For the text-containing cell, return its midpoint in (x, y) coordinate format. 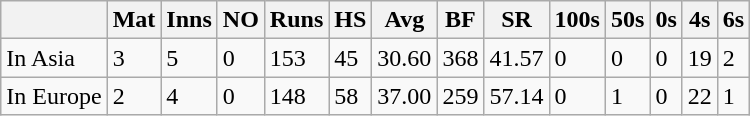
In Asia (54, 58)
4s (700, 20)
SR (516, 20)
4 (189, 96)
Inns (189, 20)
50s (627, 20)
6s (733, 20)
Mat (134, 20)
22 (700, 96)
0s (666, 20)
153 (296, 58)
HS (350, 20)
100s (577, 20)
57.14 (516, 96)
37.00 (404, 96)
BF (460, 20)
41.57 (516, 58)
19 (700, 58)
NO (240, 20)
259 (460, 96)
Runs (296, 20)
58 (350, 96)
5 (189, 58)
30.60 (404, 58)
Avg (404, 20)
148 (296, 96)
In Europe (54, 96)
3 (134, 58)
45 (350, 58)
368 (460, 58)
